Locate the cell with the specified text and output its (x, y) center coordinate. 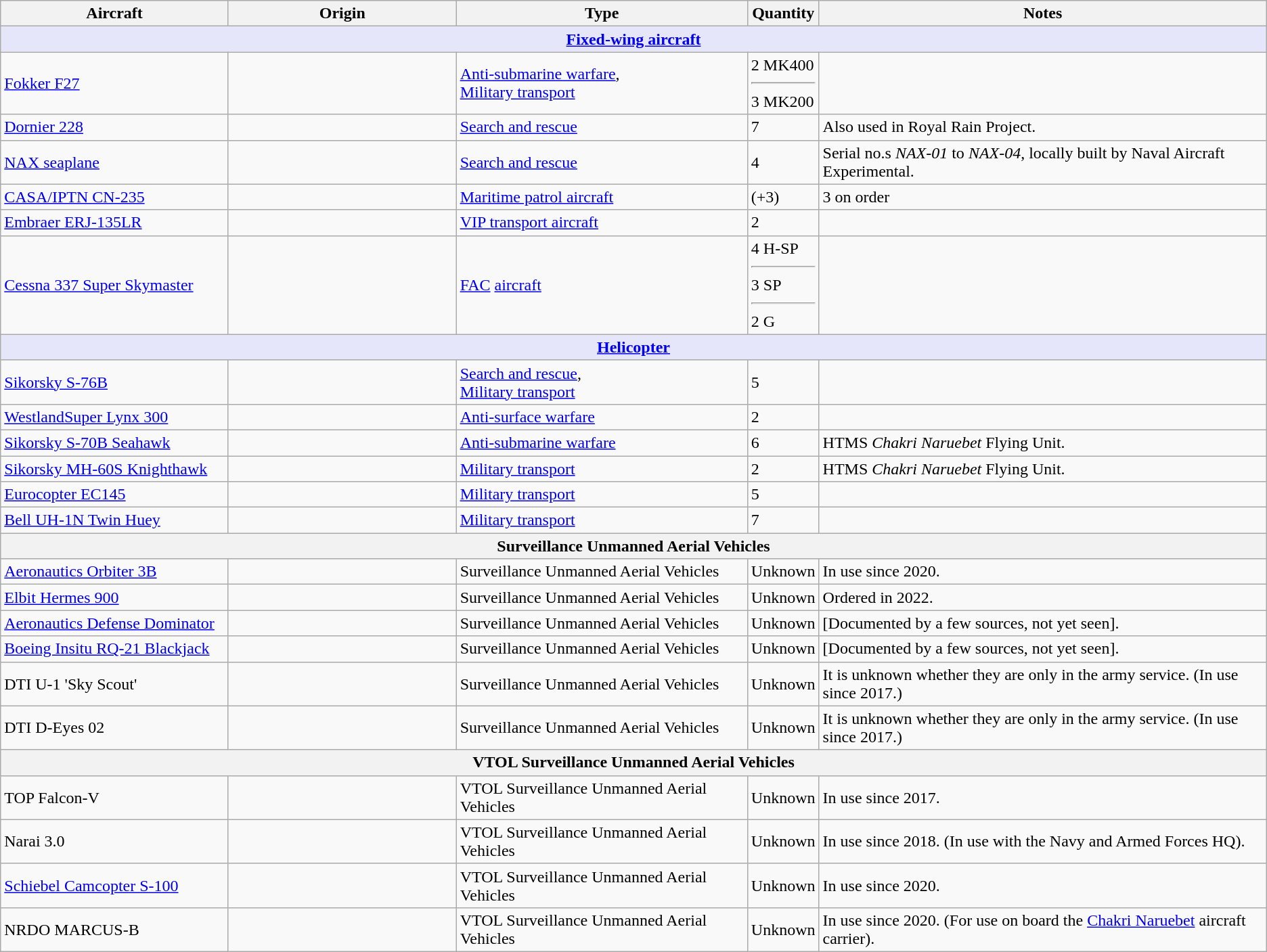
Origin (342, 14)
Quantity (783, 14)
Narai 3.0 (115, 842)
Fixed-wing aircraft (633, 39)
Cessna 337 Super Skymaster (115, 285)
Anti-surface warfare (602, 417)
Helicopter (633, 347)
In use since 2018. (In use with the Navy and Armed Forces HQ). (1042, 842)
(+3) (783, 197)
VIP transport aircraft (602, 223)
Aeronautics Defense Dominator (115, 623)
Aeronautics Orbiter 3B (115, 572)
DTI U-1 'Sky Scout' (115, 683)
TOP Falcon-V (115, 797)
FAC aircraft (602, 285)
Elbit Hermes 900 (115, 597)
Serial no.s NAX-01 to NAX-04, locally built by Naval Aircraft Experimental. (1042, 162)
3 on order (1042, 197)
Type (602, 14)
NRDO MARCUS-B (115, 930)
4 H-SP3 SP2 G (783, 285)
Also used in Royal Rain Project. (1042, 127)
Bell UH-1N Twin Huey (115, 520)
In use since 2020. (For use on board the Chakri Naruebet aircraft carrier). (1042, 930)
NAX seaplane (115, 162)
Aircraft (115, 14)
Fokker F27 (115, 83)
Dornier 228 (115, 127)
Schiebel Camcopter S-100 (115, 885)
Sikorsky S-76B (115, 382)
Boeing Insitu RQ-21 Blackjack (115, 649)
Sikorsky S-70B Seahawk (115, 443)
Maritime patrol aircraft (602, 197)
WestlandSuper Lynx 300 (115, 417)
Notes (1042, 14)
6 (783, 443)
4 (783, 162)
2 MK4003 MK200 (783, 83)
Sikorsky MH-60S Knighthawk (115, 469)
Anti-submarine warfare, Military transport (602, 83)
DTI D-Eyes 02 (115, 728)
Search and rescue,Military transport (602, 382)
In use since 2017. (1042, 797)
CASA/IPTN CN-235 (115, 197)
Eurocopter EC145 (115, 495)
Anti-submarine warfare (602, 443)
Ordered in 2022. (1042, 597)
Embraer ERJ-135LR (115, 223)
